For the text-containing cell, return its midpoint in (X, Y) coordinate format. 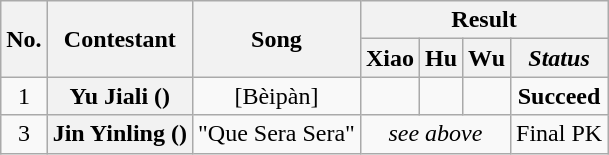
Wu (487, 58)
3 (24, 134)
Succeed (560, 96)
Yu Jiali () (120, 96)
Result (484, 20)
Final PK (560, 134)
[Bèipàn] (276, 96)
Xiao (390, 58)
No. (24, 39)
see above (435, 134)
Hu (440, 58)
"Que Sera Sera" (276, 134)
Song (276, 39)
Status (560, 58)
Jin Yinling () (120, 134)
Contestant (120, 39)
1 (24, 96)
